Return the (x, y) coordinate for the center point of the cell that contains the specified text.  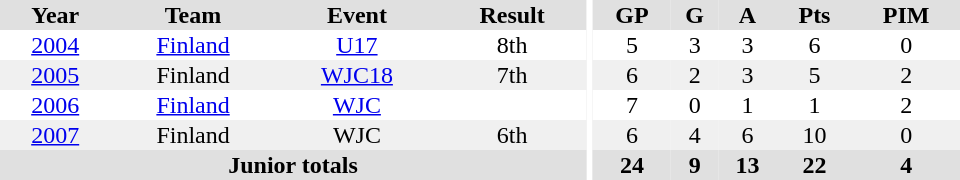
G (694, 15)
2005 (55, 75)
22 (815, 165)
7 (632, 105)
WJC18 (357, 75)
GP (632, 15)
Year (55, 15)
2004 (55, 45)
U17 (357, 45)
Result (512, 15)
2006 (55, 105)
Pts (815, 15)
7th (512, 75)
Junior totals (293, 165)
PIM (906, 15)
13 (747, 165)
6th (512, 135)
8th (512, 45)
Event (357, 15)
24 (632, 165)
A (747, 15)
9 (694, 165)
2007 (55, 135)
10 (815, 135)
Team (192, 15)
